From the cell containing the given text, extract its center point as (X, Y) coordinate. 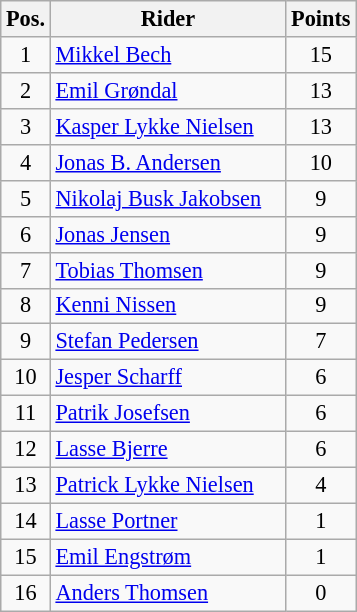
Emil Engstrøm (168, 557)
0 (321, 593)
Pos. (26, 19)
Stefan Pedersen (168, 342)
2 (26, 90)
Jonas B. Andersen (168, 162)
11 (26, 414)
Lasse Portner (168, 521)
Patrik Josefsen (168, 414)
Jesper Scharff (168, 378)
8 (26, 306)
Rider (168, 19)
5 (26, 198)
Tobias Thomsen (168, 270)
Kasper Lykke Nielsen (168, 126)
Jonas Jensen (168, 234)
Points (321, 19)
Nikolaj Busk Jakobsen (168, 198)
Anders Thomsen (168, 593)
Lasse Bjerre (168, 450)
14 (26, 521)
Patrick Lykke Nielsen (168, 485)
12 (26, 450)
Mikkel Bech (168, 55)
16 (26, 593)
Kenni Nissen (168, 306)
3 (26, 126)
Emil Grøndal (168, 90)
